Locate the cell with the specified text and output its [x, y] center coordinate. 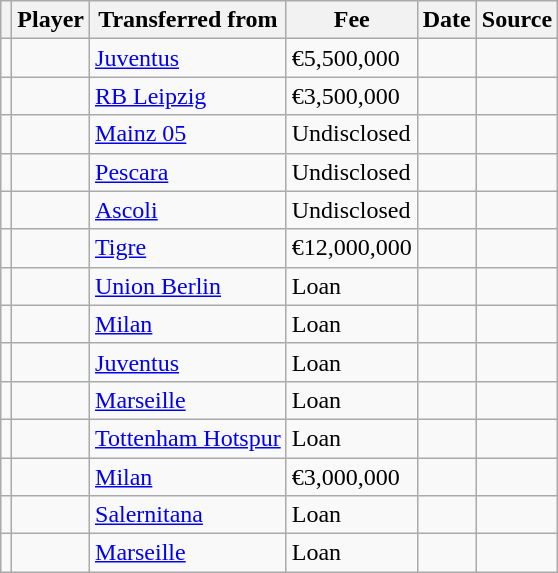
€12,000,000 [352, 248]
€3,000,000 [352, 477]
Salernitana [188, 515]
€3,500,000 [352, 96]
RB Leipzig [188, 96]
Transferred from [188, 20]
Union Berlin [188, 286]
Ascoli [188, 210]
€5,500,000 [352, 58]
Source [516, 20]
Mainz 05 [188, 134]
Tigre [188, 248]
Player [51, 20]
Pescara [188, 172]
Tottenham Hotspur [188, 438]
Date [446, 20]
Fee [352, 20]
